Output the (X, Y) coordinate of the center of the cell containing the given text.  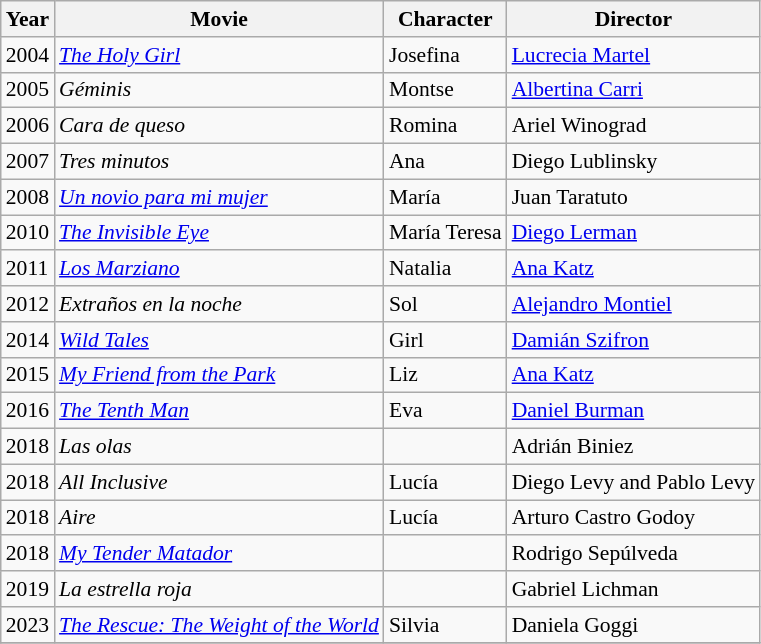
My Tender Matador (219, 554)
Eva (446, 411)
Juan Taratuto (634, 197)
The Invisible Eye (219, 233)
2007 (28, 162)
2012 (28, 304)
The Holy Girl (219, 55)
Tres minutos (219, 162)
2010 (28, 233)
María Teresa (446, 233)
Montse (446, 90)
2004 (28, 55)
2005 (28, 90)
Romina (446, 126)
Aire (219, 518)
Natalia (446, 269)
Gabriel Lichman (634, 589)
Character (446, 19)
Diego Lerman (634, 233)
My Friend from the Park (219, 375)
Sol (446, 304)
Silvia (446, 625)
Un novio para mi mujer (219, 197)
All Inclusive (219, 482)
2015 (28, 375)
Cara de queso (219, 126)
Josefina (446, 55)
2008 (28, 197)
La estrella roja (219, 589)
María (446, 197)
Arturo Castro Godoy (634, 518)
2006 (28, 126)
Las olas (219, 447)
Géminis (219, 90)
Ariel Winograd (634, 126)
Extraños en la noche (219, 304)
Damián Szifron (634, 340)
Alejandro Montiel (634, 304)
Movie (219, 19)
Daniela Goggi (634, 625)
Director (634, 19)
The Rescue: The Weight of the World (219, 625)
Ana (446, 162)
2023 (28, 625)
Adrián Biniez (634, 447)
Girl (446, 340)
2016 (28, 411)
The Tenth Man (219, 411)
Albertina Carri (634, 90)
Rodrigo Sepúlveda (634, 554)
Diego Lublinsky (634, 162)
Liz (446, 375)
Daniel Burman (634, 411)
Lucrecia Martel (634, 55)
Los Marziano (219, 269)
2011 (28, 269)
2014 (28, 340)
2019 (28, 589)
Year (28, 19)
Diego Levy and Pablo Levy (634, 482)
Wild Tales (219, 340)
